Capture the cell that displays the provided text and extract its (x, y) central coordinate. 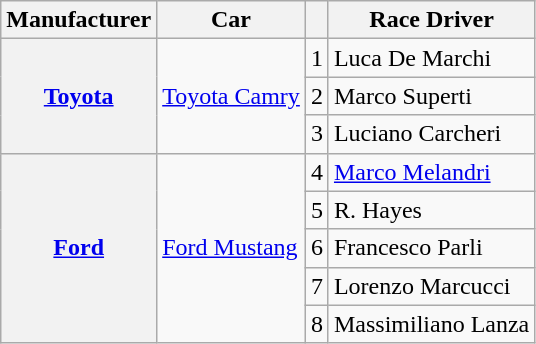
4 (316, 172)
Car (232, 20)
R. Hayes (431, 210)
1 (316, 58)
Toyota Camry (232, 96)
2 (316, 96)
Marco Superti (431, 96)
Ford Mustang (232, 248)
3 (316, 134)
6 (316, 248)
8 (316, 324)
Toyota (79, 96)
Massimiliano Lanza (431, 324)
Francesco Parli (431, 248)
5 (316, 210)
Luca De Marchi (431, 58)
Marco Melandri (431, 172)
7 (316, 286)
Race Driver (431, 20)
Lorenzo Marcucci (431, 286)
Manufacturer (79, 20)
Luciano Carcheri (431, 134)
Ford (79, 248)
